For the text-containing cell, return its midpoint in [x, y] coordinate format. 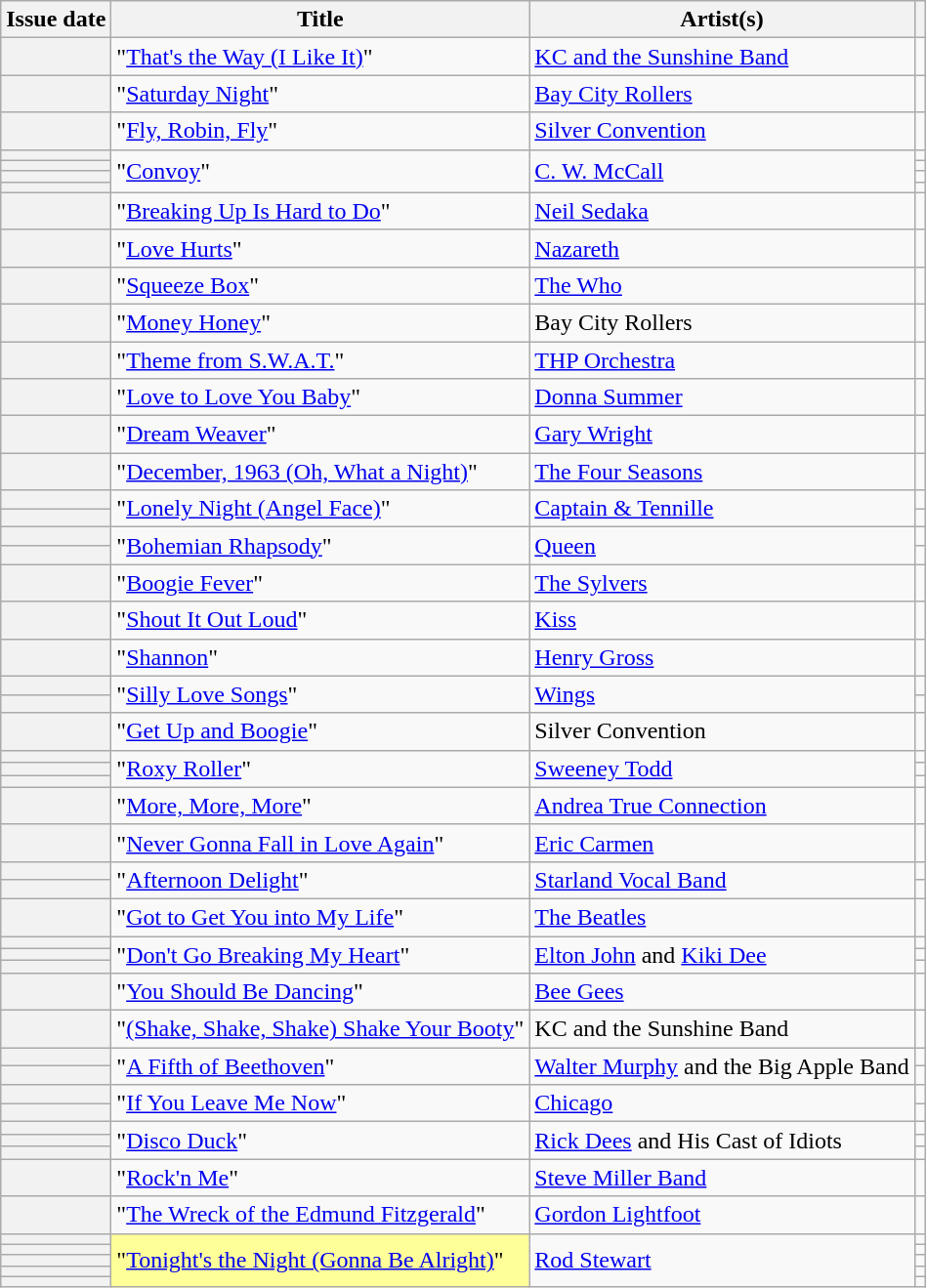
"Breaking Up Is Hard to Do" [320, 211]
"Love Hurts" [320, 248]
The Sylvers [722, 583]
"That's the Way (I Like It)" [320, 57]
"Get Up and Boogie" [320, 731]
Issue date [57, 20]
"Got to Get You into My Life" [320, 917]
Rick Dees and His Cast of Idiots [722, 1141]
"Fly, Robin, Fly" [320, 131]
Neil Sedaka [722, 211]
"(Shake, Shake, Shake) Shake Your Booty" [320, 1029]
Kiss [722, 620]
"December, 1963 (Oh, What a Night)" [320, 472]
"Don't Go Breaking My Heart" [320, 954]
"Convoy" [320, 171]
"Money Honey" [320, 322]
"Lonely Night (Angel Face)" [320, 509]
"Afternoon Delight" [320, 880]
The Who [722, 285]
C. W. McCall [722, 171]
THP Orchestra [722, 360]
Donna Summer [722, 397]
"Rock'n Me" [320, 1178]
Artist(s) [722, 20]
Rod Stewart [722, 1260]
Eric Carmen [722, 843]
"You Should Be Dancing" [320, 992]
"Boogie Fever" [320, 583]
Gary Wright [722, 435]
"Disco Duck" [320, 1141]
"Bohemian Rhapsody" [320, 546]
Captain & Tennille [722, 509]
The Beatles [722, 917]
Queen [722, 546]
"If You Leave Me Now" [320, 1103]
Title [320, 20]
Steve Miller Band [722, 1178]
"Shout It Out Loud" [320, 620]
"Love to Love You Baby" [320, 397]
Bee Gees [722, 992]
"The Wreck of the Edmund Fitzgerald" [320, 1215]
The Four Seasons [722, 472]
"Squeeze Box" [320, 285]
"Shannon" [320, 657]
"Roxy Roller" [320, 769]
"Dream Weaver" [320, 435]
Nazareth [722, 248]
"Silly Love Songs" [320, 694]
"Saturday Night" [320, 94]
Andrea True Connection [722, 806]
Gordon Lightfoot [722, 1215]
Wings [722, 694]
Chicago [722, 1103]
Sweeney Todd [722, 769]
"A Fifth of Beethoven" [320, 1066]
Henry Gross [722, 657]
Walter Murphy and the Big Apple Band [722, 1066]
"Never Gonna Fall in Love Again" [320, 843]
Starland Vocal Band [722, 880]
"Tonight's the Night (Gonna Be Alright)" [320, 1260]
Elton John and Kiki Dee [722, 954]
"Theme from S.W.A.T." [320, 360]
"More, More, More" [320, 806]
